Scan for the cell matching the given text and deliver its (X, Y) coordinate at center. 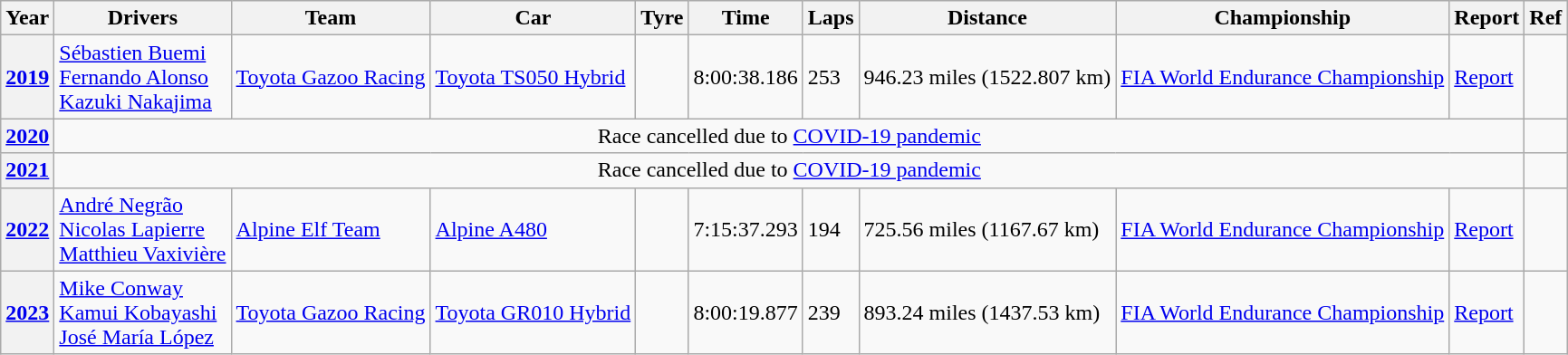
2023 (27, 312)
Sébastien Buemi Fernando Alonso Kazuki Nakajima (143, 77)
8:00:19.877 (746, 312)
Time (746, 18)
253 (831, 77)
Alpine Elf Team (331, 229)
Championship (1283, 18)
7:15:37.293 (746, 229)
Car (533, 18)
Laps (831, 18)
Alpine A480 (533, 229)
Team (331, 18)
Ref (1545, 18)
Year (27, 18)
2021 (27, 170)
2020 (27, 136)
2019 (27, 77)
Mike Conway Kamui Kobayashi José María López (143, 312)
Toyota GR010 Hybrid (533, 312)
725.56 miles (1167.67 km) (987, 229)
Toyota TS050 Hybrid (533, 77)
8:00:38.186 (746, 77)
194 (831, 229)
Tyre (662, 18)
Distance (987, 18)
946.23 miles (1522.807 km) (987, 77)
Drivers (143, 18)
893.24 miles (1437.53 km) (987, 312)
2022 (27, 229)
André Negrão Nicolas Lapierre Matthieu Vaxivière (143, 229)
239 (831, 312)
